Pinpoint the cell where the given text exists, returning its (x, y) midpoint coordinate. 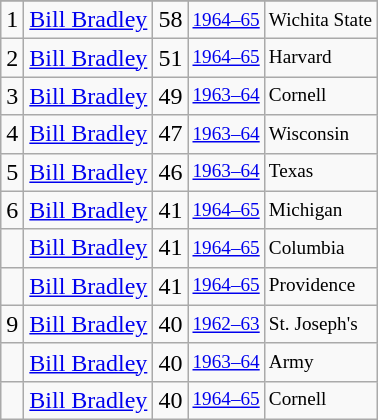
47 (170, 134)
3 (12, 96)
9 (12, 324)
49 (170, 96)
Texas (320, 172)
58 (170, 20)
5 (12, 172)
4 (12, 134)
Columbia (320, 248)
6 (12, 210)
1962–63 (226, 324)
Wichita State (320, 20)
Michigan (320, 210)
51 (170, 58)
2 (12, 58)
Providence (320, 286)
Army (320, 362)
Harvard (320, 58)
46 (170, 172)
1 (12, 20)
St. Joseph's (320, 324)
Wisconsin (320, 134)
